Search for the cell housing the specified text and yield its (X, Y) center coordinate. 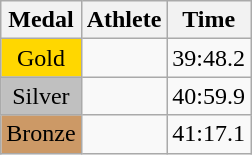
Time (209, 20)
Athlete (124, 20)
39:48.2 (209, 58)
Bronze (41, 134)
40:59.9 (209, 96)
Silver (41, 96)
Medal (41, 20)
Gold (41, 58)
41:17.1 (209, 134)
